Return (X, Y) of the center of cell containing provided text 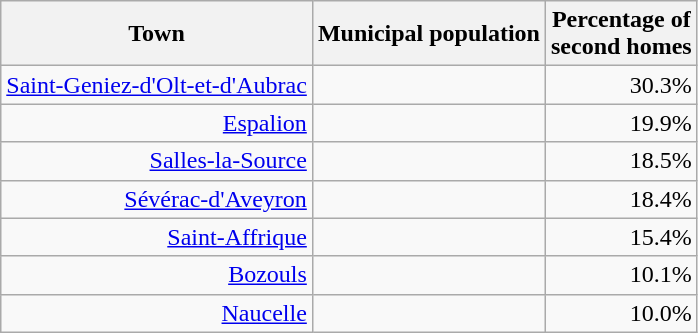
15.4% (621, 237)
Sévérac-d'Aveyron (157, 199)
Percentage ofsecond homes (621, 34)
30.3% (621, 85)
Saint-Affrique (157, 237)
10.1% (621, 275)
18.5% (621, 161)
Bozouls (157, 275)
10.0% (621, 313)
Naucelle (157, 313)
18.4% (621, 199)
Salles-la-Source (157, 161)
Municipal population (428, 34)
19.9% (621, 123)
Town (157, 34)
Espalion (157, 123)
Saint-Geniez-d'Olt-et-d'Aubrac (157, 85)
